Locate the cell with the specified text and output its (X, Y) center coordinate. 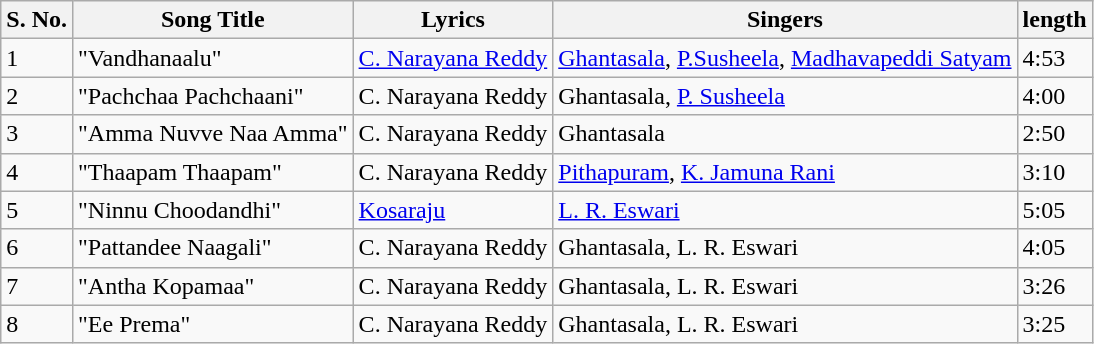
"Pachchaa Pachchaani" (212, 96)
3:10 (1054, 172)
Ghantasala, P. Susheela (785, 96)
Pithapuram, K. Jamuna Rani (785, 172)
"Antha Kopamaa" (212, 286)
Ghantasala, P.Susheela, Madhavapeddi Satyam (785, 58)
2:50 (1054, 134)
4:00 (1054, 96)
7 (37, 286)
"Ninnu Choodandhi" (212, 210)
Ghantasala (785, 134)
L. R. Eswari (785, 210)
Kosaraju (453, 210)
4:05 (1054, 248)
"Ee Prema" (212, 324)
Lyrics (453, 20)
Singers (785, 20)
1 (37, 58)
6 (37, 248)
8 (37, 324)
"Vandhanaalu" (212, 58)
5:05 (1054, 210)
"Amma Nuvve Naa Amma" (212, 134)
"Pattandee Naagali" (212, 248)
S. No. (37, 20)
5 (37, 210)
3 (37, 134)
3:26 (1054, 286)
"Thaapam Thaapam" (212, 172)
3:25 (1054, 324)
4 (37, 172)
4:53 (1054, 58)
2 (37, 96)
Song Title (212, 20)
length (1054, 20)
